Identify which cell holds the provided text, then report its (X, Y) central coordinate. 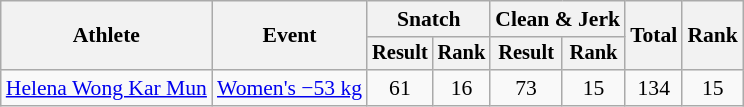
73 (526, 88)
Total (654, 36)
Women's −53 kg (290, 88)
61 (400, 88)
16 (462, 88)
Event (290, 36)
134 (654, 88)
Athlete (106, 36)
Snatch (428, 19)
Clean & Jerk (558, 19)
Helena Wong Kar Mun (106, 88)
